Find where the given text appears and provide that cell's center as [x, y] coordinate. 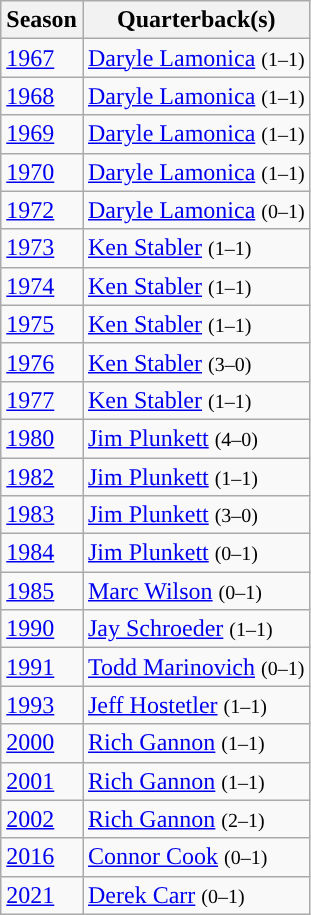
2016 [42, 857]
Jim Plunkett (1–1) [196, 477]
Quarterback(s) [196, 20]
1973 [42, 248]
2002 [42, 819]
2021 [42, 895]
1983 [42, 515]
Daryle Lamonica (0–1) [196, 210]
Derek Carr (0–1) [196, 895]
1968 [42, 96]
Jeff Hostetler (1–1) [196, 705]
1990 [42, 629]
Rich Gannon (2–1) [196, 819]
1974 [42, 286]
2001 [42, 781]
1991 [42, 667]
Todd Marinovich (0–1) [196, 667]
1967 [42, 58]
1993 [42, 705]
1972 [42, 210]
Jim Plunkett (0–1) [196, 553]
Marc Wilson (0–1) [196, 591]
1985 [42, 591]
Connor Cook (0–1) [196, 857]
Season [42, 20]
1970 [42, 172]
Ken Stabler (3–0) [196, 362]
1976 [42, 362]
1975 [42, 324]
1982 [42, 477]
1969 [42, 134]
Jay Schroeder (1–1) [196, 629]
1977 [42, 400]
1984 [42, 553]
1980 [42, 438]
Jim Plunkett (3–0) [196, 515]
2000 [42, 743]
Jim Plunkett (4–0) [196, 438]
